Return the (X, Y) coordinate for the center point of the cell that contains the specified text.  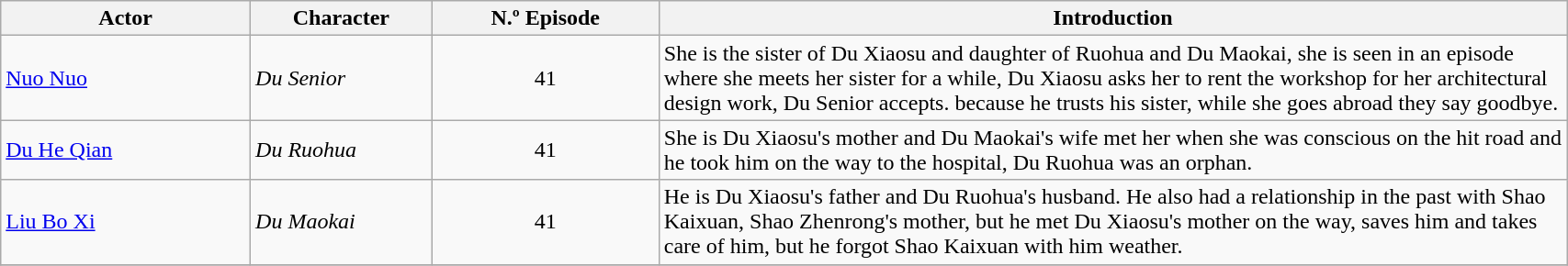
Du He Qian (126, 150)
Du Senior (342, 78)
Introduction (1112, 18)
Nuo Nuo (126, 78)
N.º Episode (546, 18)
Liu Bo Xi (126, 222)
Character (342, 18)
Du Maokai (342, 222)
Du Ruohua (342, 150)
Actor (126, 18)
